Pinpoint the cell where the given text exists, returning its (X, Y) midpoint coordinate. 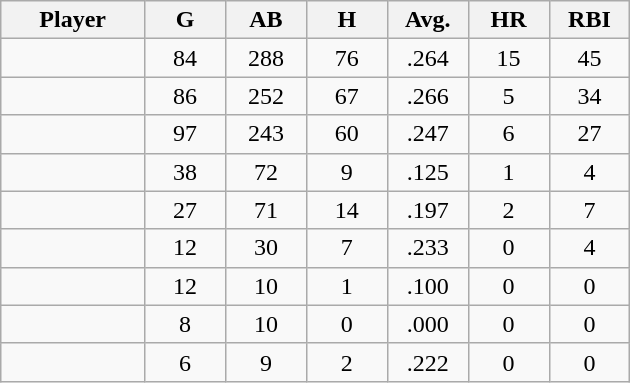
.222 (428, 362)
.233 (428, 248)
86 (186, 96)
72 (266, 172)
AB (266, 20)
288 (266, 58)
252 (266, 96)
76 (346, 58)
45 (590, 58)
60 (346, 134)
15 (508, 58)
.247 (428, 134)
Avg. (428, 20)
8 (186, 324)
.197 (428, 210)
67 (346, 96)
.266 (428, 96)
97 (186, 134)
30 (266, 248)
.100 (428, 286)
34 (590, 96)
38 (186, 172)
.000 (428, 324)
71 (266, 210)
.264 (428, 58)
HR (508, 20)
5 (508, 96)
H (346, 20)
G (186, 20)
14 (346, 210)
Player (73, 20)
84 (186, 58)
.125 (428, 172)
RBI (590, 20)
243 (266, 134)
